Find where the given text appears and provide that cell's center as (x, y) coordinate. 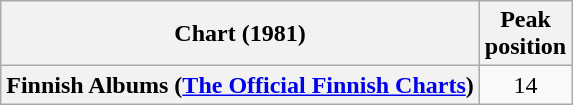
Peakposition (525, 34)
14 (525, 85)
Chart (1981) (240, 34)
Finnish Albums (The Official Finnish Charts) (240, 85)
